Capture the cell that displays the provided text and extract its (X, Y) central coordinate. 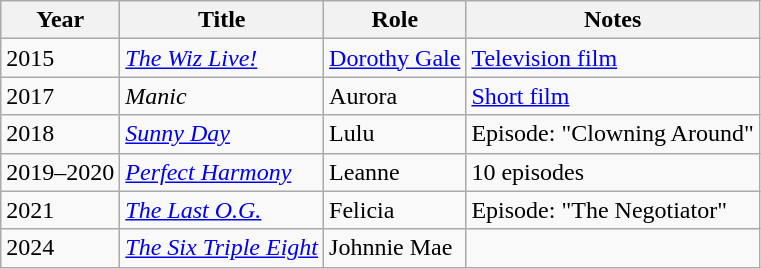
Perfect Harmony (222, 172)
Dorothy Gale (395, 58)
Title (222, 20)
Episode: "Clowning Around" (612, 134)
2017 (60, 96)
Aurora (395, 96)
Short film (612, 96)
Leanne (395, 172)
The Last O.G. (222, 210)
Felicia (395, 210)
The Wiz Live! (222, 58)
Manic (222, 96)
Year (60, 20)
Lulu (395, 134)
Notes (612, 20)
The Six Triple Eight (222, 248)
2021 (60, 210)
Sunny Day (222, 134)
Television film (612, 58)
2019–2020 (60, 172)
Episode: "The Negotiator" (612, 210)
Johnnie Mae (395, 248)
2015 (60, 58)
2024 (60, 248)
10 episodes (612, 172)
2018 (60, 134)
Role (395, 20)
